Identify which cell holds the provided text, then report its (x, y) central coordinate. 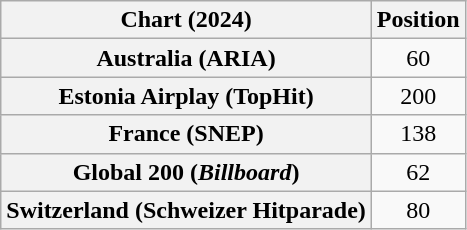
80 (418, 210)
138 (418, 134)
Estonia Airplay (TopHit) (186, 96)
Chart (2024) (186, 20)
60 (418, 58)
Global 200 (Billboard) (186, 172)
Switzerland (Schweizer Hitparade) (186, 210)
Position (418, 20)
France (SNEP) (186, 134)
200 (418, 96)
Australia (ARIA) (186, 58)
62 (418, 172)
